Locate the cell with the specified text and output its (x, y) center coordinate. 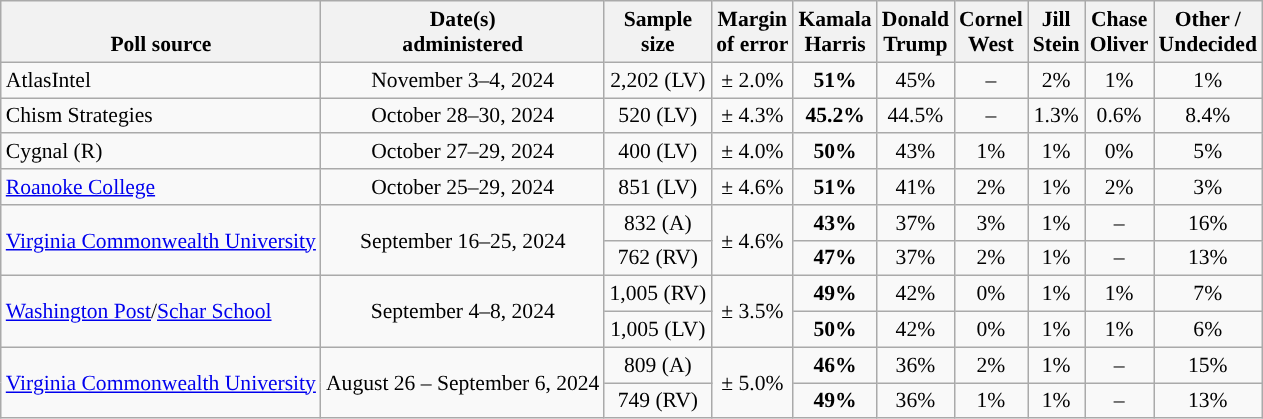
± 2.0% (752, 80)
41% (916, 187)
Cygnal (R) (161, 152)
DonaldTrump (916, 32)
832 (A) (658, 223)
809 (A) (658, 365)
Poll source (161, 32)
AtlasIntel (161, 80)
October 25–29, 2024 (463, 187)
October 27–29, 2024 (463, 152)
1,005 (RV) (658, 294)
October 28–30, 2024 (463, 116)
0.6% (1120, 116)
JillStein (1056, 32)
Marginof error (752, 32)
± 5.0% (752, 382)
Samplesize (658, 32)
7% (1208, 294)
15% (1208, 365)
September 16–25, 2024 (463, 240)
8.4% (1208, 116)
520 (LV) (658, 116)
± 4.0% (752, 152)
47% (834, 258)
Roanoke College (161, 187)
KamalaHarris (834, 32)
Chism Strategies (161, 116)
46% (834, 365)
Date(s)administered (463, 32)
851 (LV) (658, 187)
CornelWest (991, 32)
August 26 – September 6, 2024 (463, 382)
400 (LV) (658, 152)
November 3–4, 2024 (463, 80)
Washington Post/Schar School (161, 312)
1.3% (1056, 116)
749 (RV) (658, 401)
45.2% (834, 116)
44.5% (916, 116)
Other /Undecided (1208, 32)
1,005 (LV) (658, 330)
ChaseOliver (1120, 32)
45% (916, 80)
16% (1208, 223)
± 4.3% (752, 116)
762 (RV) (658, 258)
September 4–8, 2024 (463, 312)
2,202 (LV) (658, 80)
5% (1208, 152)
6% (1208, 330)
± 3.5% (752, 312)
